Determine the [x, y] coordinate at the center of the cell enclosing the given text.  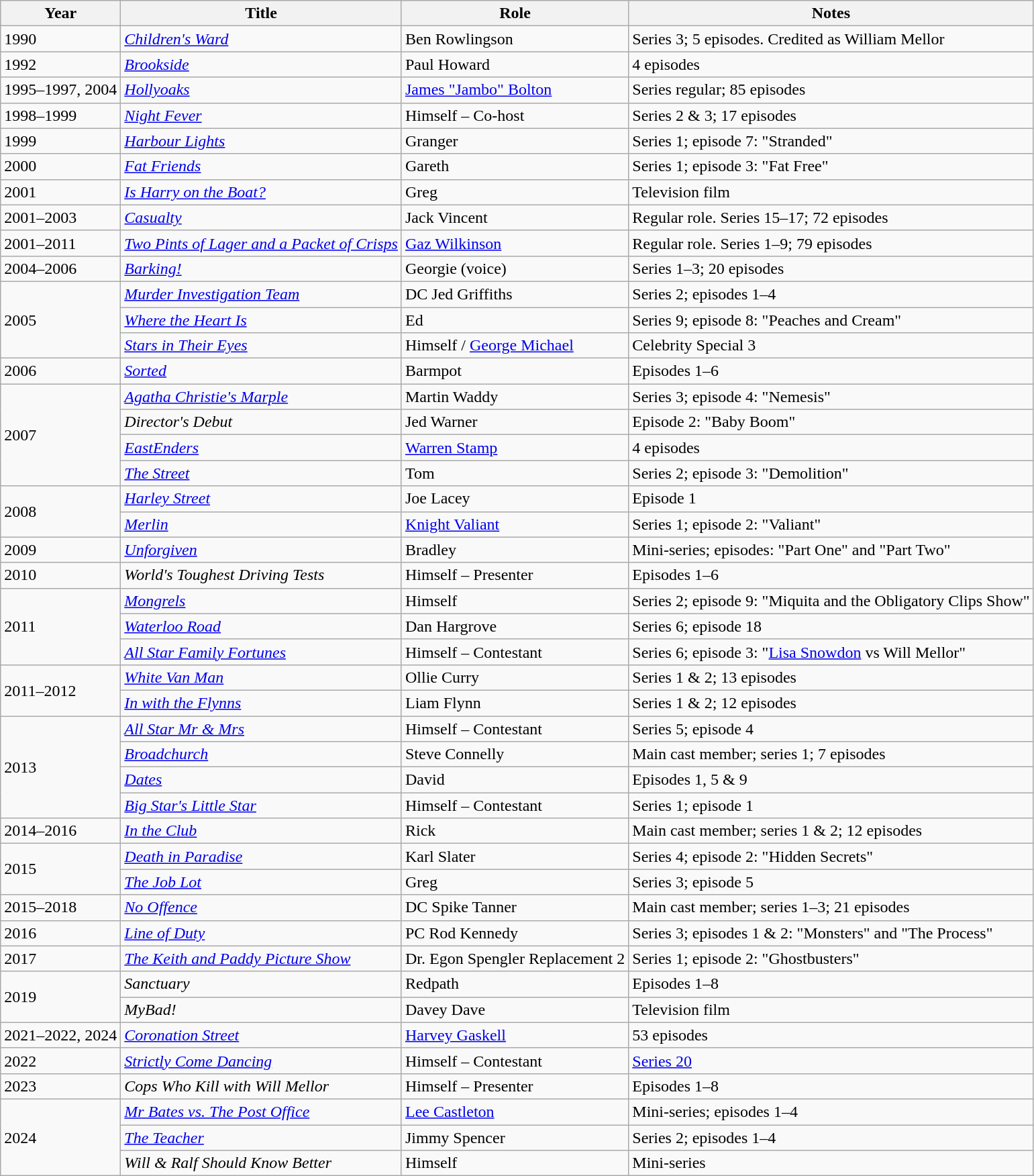
Strictly Come Dancing [262, 1061]
Series 1; episode 3: "Fat Free" [831, 166]
Davey Dave [515, 1010]
EastEnders [262, 448]
Ed [515, 320]
2008 [60, 511]
2013 [60, 767]
Series 1–3; 20 episodes [831, 268]
2004–2006 [60, 268]
53 episodes [831, 1035]
1999 [60, 141]
Barking! [262, 268]
Series 3; episodes 1 & 2: "Monsters" and "The Process" [831, 933]
Series 3; 5 episodes. Credited as William Mellor [831, 39]
1995–1997, 2004 [60, 90]
Is Harry on the Boat? [262, 192]
2011 [60, 626]
Mini-series; episodes: "Part One" and "Part Two" [831, 550]
In with the Flynns [262, 703]
Series 1; episode 1 [831, 805]
The Teacher [262, 1138]
2009 [60, 550]
Series 2; episode 9: "Miquita and the Obligatory Clips Show" [831, 601]
Martin Waddy [515, 397]
Harbour Lights [262, 141]
2014–2016 [60, 831]
Series 2; episode 3: "Demolition" [831, 473]
Title [262, 13]
Series 6; episode 18 [831, 626]
Sanctuary [262, 984]
Series 3; episode 4: "Nemesis" [831, 397]
DC Jed Griffiths [515, 294]
Joe Lacey [515, 499]
The Street [262, 473]
The Job Lot [262, 882]
Dan Hargrove [515, 626]
David [515, 780]
DC Spike Tanner [515, 908]
Celebrity Special 3 [831, 346]
1998–1999 [60, 115]
Agatha Christie's Marple [262, 397]
All Star Family Fortunes [262, 652]
2019 [60, 997]
James "Jambo" Bolton [515, 90]
World's Toughest Driving Tests [262, 575]
Warren Stamp [515, 448]
Where the Heart Is [262, 320]
Casualty [262, 217]
2024 [60, 1137]
Series 1 & 2; 13 episodes [831, 677]
Episode 1 [831, 499]
Ollie Curry [515, 677]
Jimmy Spencer [515, 1138]
Line of Duty [262, 933]
Jack Vincent [515, 217]
Tom [515, 473]
In the Club [262, 831]
1992 [60, 64]
Main cast member; series 1–3; 21 episodes [831, 908]
Series 20 [831, 1061]
2022 [60, 1061]
Karl Slater [515, 856]
Gareth [515, 166]
Dates [262, 780]
Series regular; 85 episodes [831, 90]
Main cast member; series 1 & 2; 12 episodes [831, 831]
All Star Mr & Mrs [262, 728]
Barmpot [515, 371]
Knight Valiant [515, 524]
Steve Connelly [515, 754]
Role [515, 13]
Fat Friends [262, 166]
Two Pints of Lager and a Packet of Crisps [262, 243]
Series 4; episode 2: "Hidden Secrets" [831, 856]
Unforgiven [262, 550]
Waterloo Road [262, 626]
Granger [515, 141]
Series 9; episode 8: "Peaches and Cream" [831, 320]
Episode 2: "Baby Boom" [831, 422]
2005 [60, 320]
2016 [60, 933]
Series 6; episode 3: "Lisa Snowdon vs Will Mellor" [831, 652]
Will & Ralf Should Know Better [262, 1163]
Himself / George Michael [515, 346]
Jed Warner [515, 422]
2007 [60, 435]
2000 [60, 166]
Mr Bates vs. The Post Office [262, 1112]
Dr. Egon Spengler Replacement 2 [515, 959]
2001–2011 [60, 243]
2015 [60, 869]
2010 [60, 575]
Series 1 & 2; 12 episodes [831, 703]
Series 1; episode 7: "Stranded" [831, 141]
Mini-series [831, 1163]
Harvey Gaskell [515, 1035]
Brookside [262, 64]
Broadchurch [262, 754]
Main cast member; series 1; 7 episodes [831, 754]
Cops Who Kill with Will Mellor [262, 1086]
Lee Castleton [515, 1112]
2001–2003 [60, 217]
Year [60, 13]
Night Fever [262, 115]
Series 5; episode 4 [831, 728]
Episodes 1, 5 & 9 [831, 780]
2017 [60, 959]
2006 [60, 371]
Coronation Street [262, 1035]
Death in Paradise [262, 856]
Merlin [262, 524]
Georgie (voice) [515, 268]
Paul Howard [515, 64]
Children's Ward [262, 39]
PC Rod Kennedy [515, 933]
Series 1; episode 2: "Ghostbusters" [831, 959]
Hollyoaks [262, 90]
Big Star's Little Star [262, 805]
Regular role. Series 1–9; 79 episodes [831, 243]
2021–2022, 2024 [60, 1035]
2015–2018 [60, 908]
2011–2012 [60, 690]
The Keith and Paddy Picture Show [262, 959]
Harley Street [262, 499]
White Van Man [262, 677]
Himself – Co-host [515, 115]
Sorted [262, 371]
Murder Investigation Team [262, 294]
Liam Flynn [515, 703]
Mini-series; episodes 1–4 [831, 1112]
Stars in Their Eyes [262, 346]
MyBad! [262, 1010]
No Offence [262, 908]
Bradley [515, 550]
2001 [60, 192]
Director's Debut [262, 422]
Rick [515, 831]
Notes [831, 13]
Gaz Wilkinson [515, 243]
Series 2 & 3; 17 episodes [831, 115]
Series 3; episode 5 [831, 882]
Series 1; episode 2: "Valiant" [831, 524]
Ben Rowlingson [515, 39]
1990 [60, 39]
2023 [60, 1086]
Regular role. Series 15–17; 72 episodes [831, 217]
Redpath [515, 984]
Mongrels [262, 601]
